Find where the given text appears and provide that cell's center as [x, y] coordinate. 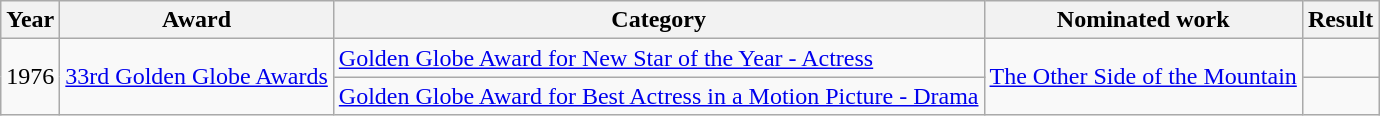
Award [196, 20]
The Other Side of the Mountain [1143, 77]
Result [1340, 20]
Category [658, 20]
Year [30, 20]
Golden Globe Award for New Star of the Year - Actress [658, 58]
Golden Globe Award for Best Actress in a Motion Picture - Drama [658, 96]
Nominated work [1143, 20]
1976 [30, 77]
33rd Golden Globe Awards [196, 77]
